Scan for the cell matching the given text and deliver its (X, Y) coordinate at center. 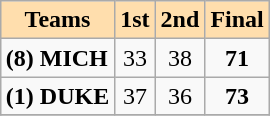
36 (180, 96)
Teams (57, 20)
1st (135, 20)
Final (237, 20)
(8) MICH (57, 58)
(1) DUKE (57, 96)
2nd (180, 20)
33 (135, 58)
73 (237, 96)
38 (180, 58)
37 (135, 96)
71 (237, 58)
